Determine the [x, y] coordinate at the center of the cell enclosing the given text.  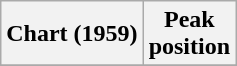
Peakposition [189, 34]
Chart (1959) [72, 34]
